Output the [x, y] coordinate of the center of the cell containing the given text.  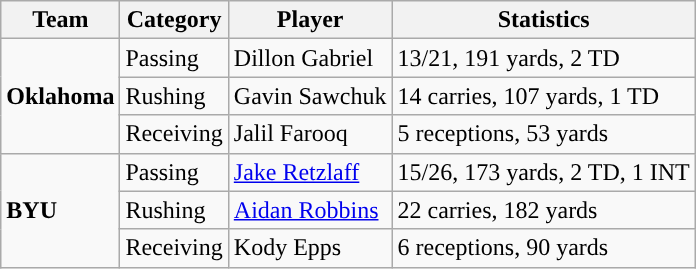
14 carries, 107 yards, 1 TD [544, 96]
Jake Retzlaff [310, 172]
22 carries, 182 yards [544, 210]
Kody Epps [310, 248]
Statistics [544, 20]
Gavin Sawchuk [310, 96]
Category [174, 20]
13/21, 191 yards, 2 TD [544, 58]
Team [60, 20]
Aidan Robbins [310, 210]
Player [310, 20]
Oklahoma [60, 96]
15/26, 173 yards, 2 TD, 1 INT [544, 172]
6 receptions, 90 yards [544, 248]
Jalil Farooq [310, 134]
Dillon Gabriel [310, 58]
5 receptions, 53 yards [544, 134]
BYU [60, 210]
